Output the (X, Y) coordinate of the center of the cell containing the given text.  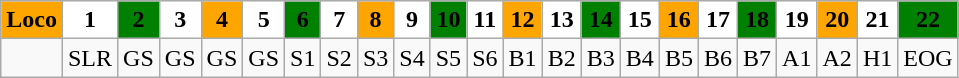
7 (339, 20)
S4 (412, 58)
B4 (640, 58)
10 (448, 20)
B1 (522, 58)
8 (375, 20)
19 (797, 20)
11 (485, 20)
18 (756, 20)
B2 (562, 58)
4 (222, 20)
3 (180, 20)
9 (412, 20)
14 (600, 20)
17 (718, 20)
5 (264, 20)
15 (640, 20)
12 (522, 20)
16 (678, 20)
S2 (339, 58)
20 (837, 20)
S6 (485, 58)
B3 (600, 58)
EOG (928, 58)
B5 (678, 58)
A1 (797, 58)
21 (877, 20)
B7 (756, 58)
S5 (448, 58)
13 (562, 20)
SLR (90, 58)
22 (928, 20)
2 (139, 20)
H1 (877, 58)
Loco (32, 20)
S3 (375, 58)
S1 (303, 58)
6 (303, 20)
B6 (718, 58)
A2 (837, 58)
1 (90, 20)
